Identify which cell holds the provided text, then report its (x, y) central coordinate. 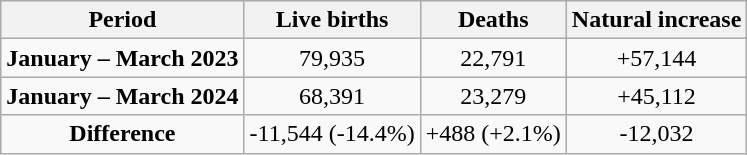
22,791 (493, 58)
+488 (+2.1%) (493, 134)
-11,544 (-14.4%) (332, 134)
Live births (332, 20)
+45,112 (656, 96)
+57,144 (656, 58)
January – March 2023 (122, 58)
Difference (122, 134)
23,279 (493, 96)
Period (122, 20)
79,935 (332, 58)
Deaths (493, 20)
January – March 2024 (122, 96)
-12,032 (656, 134)
Natural increase (656, 20)
68,391 (332, 96)
